From the cell containing the given text, extract its center point as (x, y) coordinate. 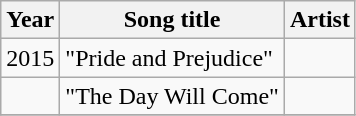
2015 (30, 58)
Artist (320, 20)
Song title (172, 20)
"The Day Will Come" (172, 96)
Year (30, 20)
"Pride and Prejudice" (172, 58)
